Locate the cell with the specified text and output its (x, y) center coordinate. 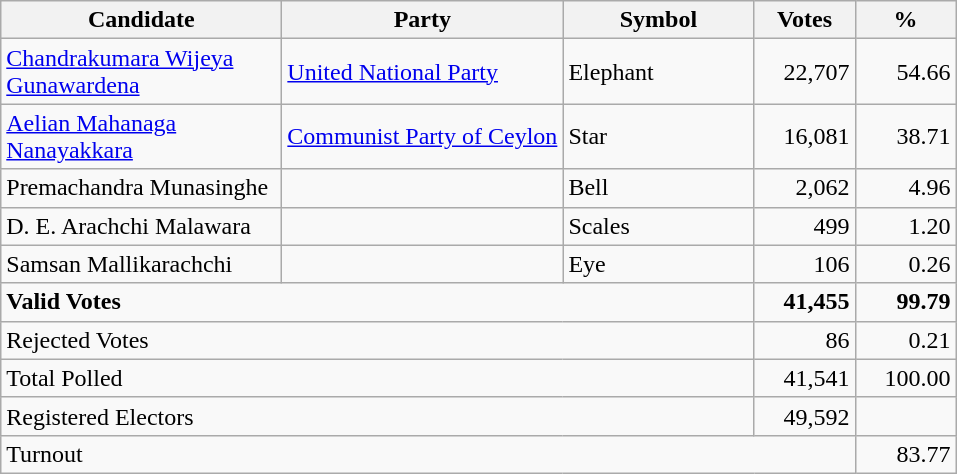
41,541 (804, 378)
54.66 (906, 72)
Total Polled (378, 378)
Bell (658, 188)
Symbol (658, 20)
16,081 (804, 136)
Aelian Mahanaga Nanayakkara (142, 136)
4.96 (906, 188)
0.21 (906, 340)
Eye (658, 264)
Communist Party of Ceylon (422, 136)
Rejected Votes (378, 340)
Votes (804, 20)
83.77 (906, 454)
0.26 (906, 264)
United National Party (422, 72)
1.20 (906, 226)
49,592 (804, 416)
Turnout (428, 454)
Candidate (142, 20)
86 (804, 340)
99.79 (906, 302)
22,707 (804, 72)
Scales (658, 226)
499 (804, 226)
Valid Votes (378, 302)
100.00 (906, 378)
41,455 (804, 302)
2,062 (804, 188)
38.71 (906, 136)
106 (804, 264)
Party (422, 20)
Star (658, 136)
D. E. Arachchi Malawara (142, 226)
Premachandra Munasinghe (142, 188)
Elephant (658, 72)
% (906, 20)
Registered Electors (378, 416)
Chandrakumara Wijeya Gunawardena (142, 72)
Samsan Mallikarachchi (142, 264)
